Identify which cell holds the provided text, then report its (X, Y) central coordinate. 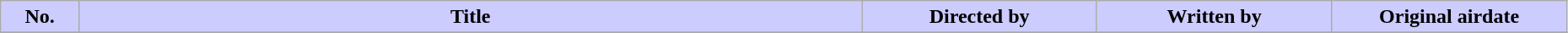
Original airdate (1449, 17)
Written by (1214, 17)
No. (40, 17)
Title (471, 17)
Directed by (979, 17)
